From the cell containing the given text, extract its center point as [x, y] coordinate. 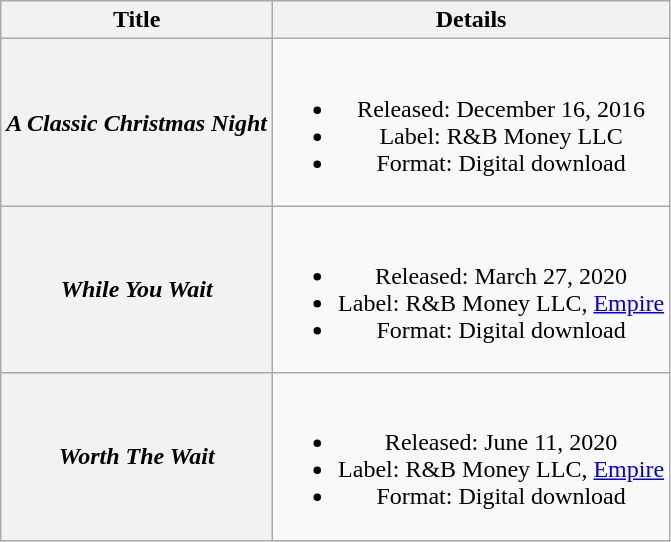
Released: December 16, 2016Label: R&B Money LLCFormat: Digital download [472, 122]
Released: June 11, 2020Label: R&B Money LLC, EmpireFormat: Digital download [472, 456]
A Classic Christmas Night [137, 122]
Details [472, 20]
Released: March 27, 2020Label: R&B Money LLC, EmpireFormat: Digital download [472, 290]
Worth The Wait [137, 456]
While You Wait [137, 290]
Title [137, 20]
